Find where the given text appears and provide that cell's center as (x, y) coordinate. 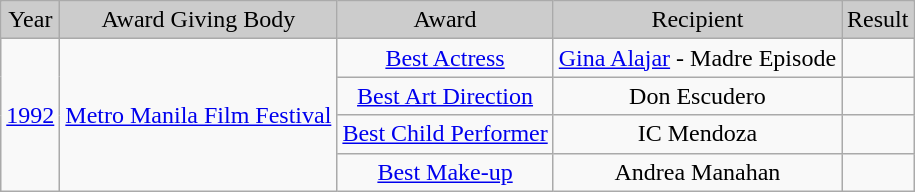
Andrea Manahan (697, 172)
Best Make-up (445, 172)
Don Escudero (697, 96)
Year (30, 20)
Award Giving Body (198, 20)
Award (445, 20)
Best Child Performer (445, 134)
Gina Alajar - Madre Episode (697, 58)
Result (878, 20)
Best Art Direction (445, 96)
Recipient (697, 20)
Best Actress (445, 58)
IC Mendoza (697, 134)
Metro Manila Film Festival (198, 115)
1992 (30, 115)
